Provide the (x, y) coordinate of the cell's center where the given text is located.  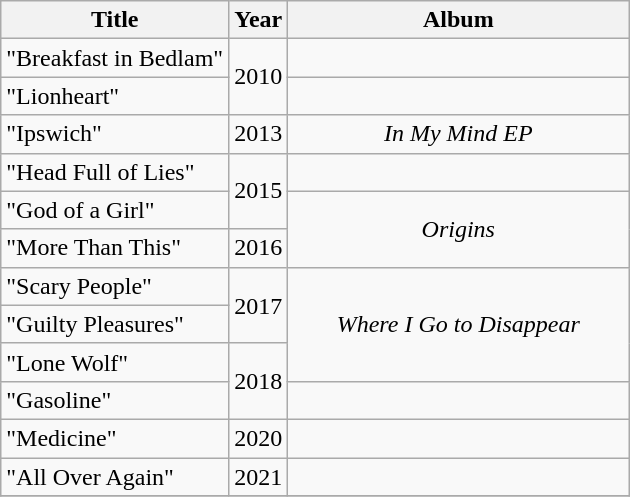
"Gasoline" (115, 400)
2018 (258, 381)
"Ipswich" (115, 134)
2015 (258, 191)
"Lionheart" (115, 96)
"Scary People" (115, 286)
In My Mind EP (458, 134)
"All Over Again" (115, 477)
Album (458, 20)
"Lone Wolf" (115, 362)
"More Than This" (115, 248)
2020 (258, 438)
Title (115, 20)
2017 (258, 305)
"Head Full of Lies" (115, 172)
2021 (258, 477)
"God of a Girl" (115, 210)
2013 (258, 134)
"Medicine" (115, 438)
2010 (258, 77)
2016 (258, 248)
Origins (458, 229)
"Breakfast in Bedlam" (115, 58)
Where I Go to Disappear (458, 324)
"Guilty Pleasures" (115, 324)
Year (258, 20)
